Detect which cell encompasses the target text, then output its [x, y] center coordinate. 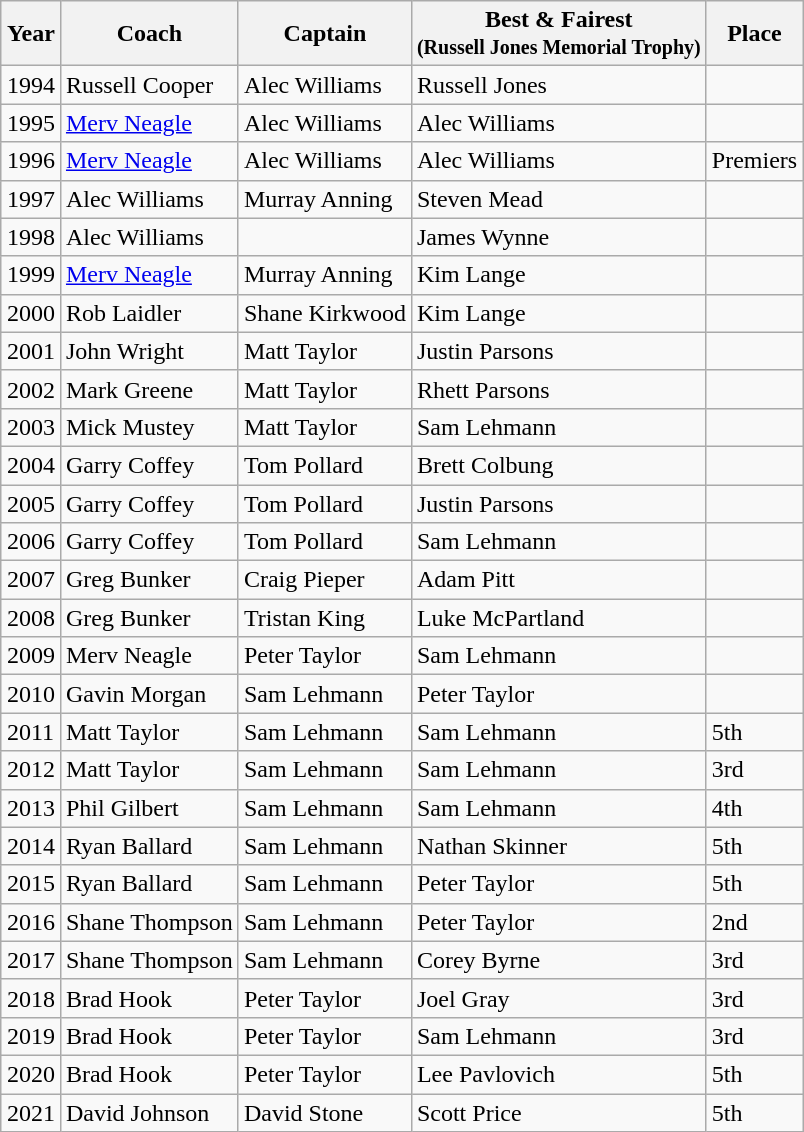
2021 [30, 1113]
2014 [30, 846]
2000 [30, 313]
Craig Pieper [324, 580]
Place [754, 34]
2018 [30, 998]
Phil Gilbert [149, 808]
2010 [30, 694]
2006 [30, 542]
David Stone [324, 1113]
Gavin Morgan [149, 694]
2015 [30, 884]
2011 [30, 732]
2007 [30, 580]
1996 [30, 161]
4th [754, 808]
2013 [30, 808]
2017 [30, 960]
1999 [30, 275]
1995 [30, 123]
1994 [30, 85]
Scott Price [558, 1113]
John Wright [149, 351]
2nd [754, 922]
Nathan Skinner [558, 846]
Mick Mustey [149, 427]
2008 [30, 618]
2012 [30, 770]
Captain [324, 34]
Brett Colbung [558, 465]
1998 [30, 237]
2001 [30, 351]
2005 [30, 503]
2002 [30, 389]
David Johnson [149, 1113]
Russell Jones [558, 85]
Mark Greene [149, 389]
2004 [30, 465]
Shane Kirkwood [324, 313]
2009 [30, 656]
Corey Byrne [558, 960]
2016 [30, 922]
James Wynne [558, 237]
Rob Laidler [149, 313]
Adam Pitt [558, 580]
Best & Fairest(Russell Jones Memorial Trophy) [558, 34]
Year [30, 34]
2019 [30, 1036]
Russell Cooper [149, 85]
Luke McPartland [558, 618]
2020 [30, 1074]
Joel Gray [558, 998]
Tristan King [324, 618]
2003 [30, 427]
Coach [149, 34]
Lee Pavlovich [558, 1074]
1997 [30, 199]
Premiers [754, 161]
Steven Mead [558, 199]
Rhett Parsons [558, 389]
